Detect which cell encompasses the target text, then output its (X, Y) center coordinate. 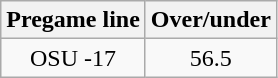
OSU -17 (74, 58)
Pregame line (74, 20)
Over/under (210, 20)
56.5 (210, 58)
